From the cell containing the given text, extract its center point as (x, y) coordinate. 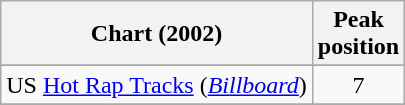
Chart (2002) (157, 34)
7 (358, 85)
US Hot Rap Tracks (Billboard) (157, 85)
Peakposition (358, 34)
